Identify which cell holds the provided text, then report its (X, Y) central coordinate. 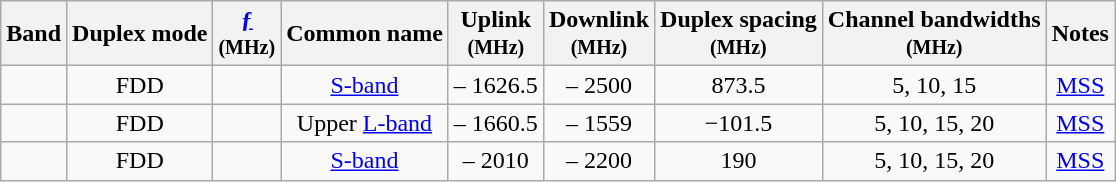
– 1559 (598, 123)
−101.5 (739, 123)
190 (739, 161)
– 2010 (496, 161)
– 1626.5 (496, 85)
ƒ(MHz) (247, 34)
Duplex mode (140, 34)
Uplink(MHz) (496, 34)
– 1660.5 (496, 123)
Channel bandwidths(MHz) (934, 34)
Notes (1080, 34)
– 2200 (598, 161)
5, 10, 15 (934, 85)
Duplex spacing(MHz) (739, 34)
Common name (365, 34)
Upper L-band (365, 123)
873.5 (739, 85)
Band (34, 34)
– 2500 (598, 85)
Downlink(MHz) (598, 34)
